Pinpoint the cell where the given text exists, returning its (X, Y) midpoint coordinate. 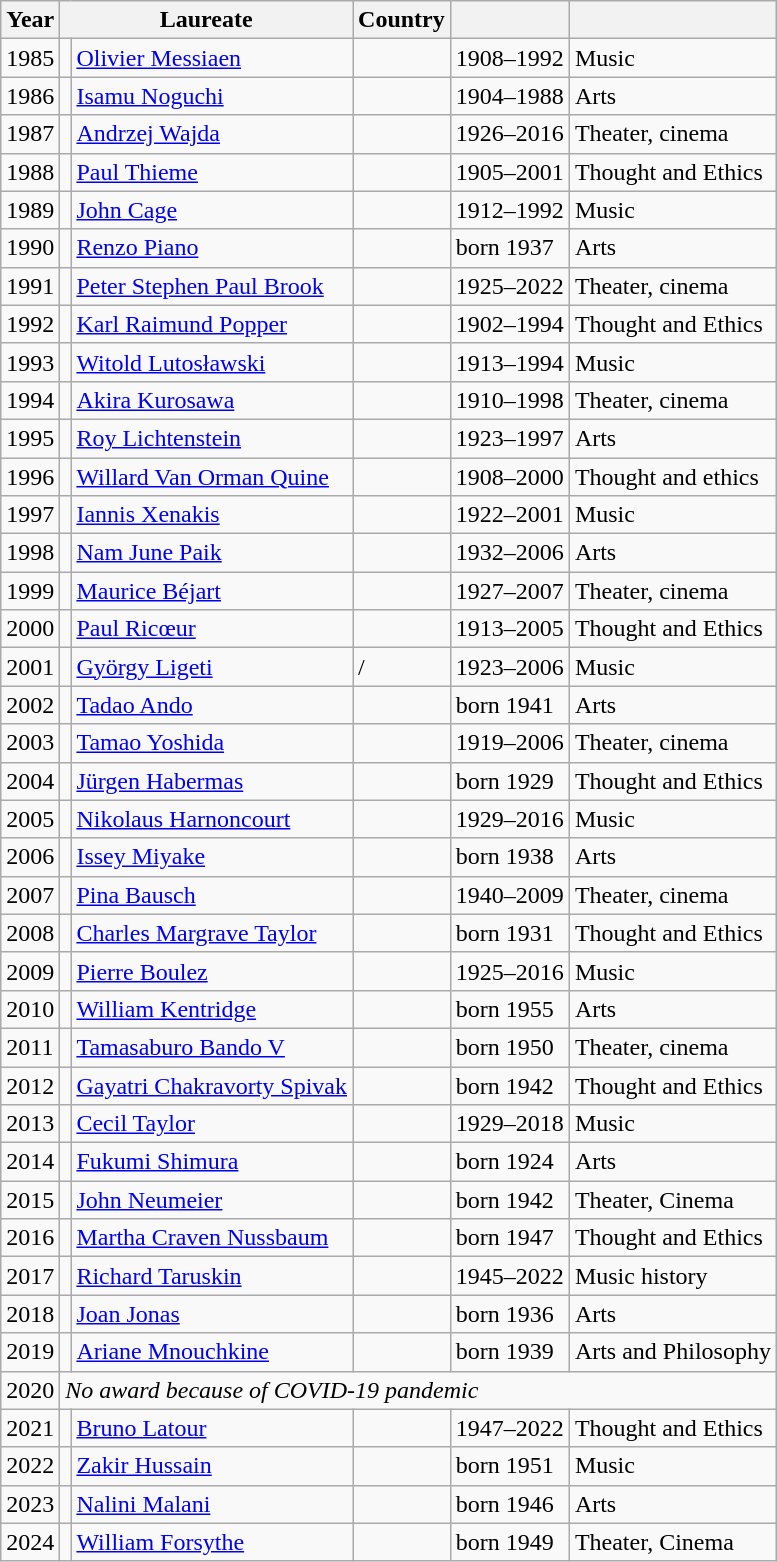
2016 (30, 1238)
John Neumeier (212, 1200)
Paul Thieme (212, 172)
1999 (30, 591)
1910–1998 (510, 400)
born 1946 (510, 1504)
1908–1992 (510, 58)
Fukumi Shimura (212, 1162)
2014 (30, 1162)
1995 (30, 438)
1945–2022 (510, 1276)
2013 (30, 1124)
1902–1994 (510, 324)
2024 (30, 1542)
Issey Miyake (212, 857)
1998 (30, 553)
1913–2005 (510, 629)
born 1947 (510, 1238)
2004 (30, 781)
1988 (30, 172)
Bruno Latour (212, 1428)
2009 (30, 971)
2019 (30, 1352)
2008 (30, 933)
2011 (30, 1047)
1923–2006 (510, 667)
Tamasaburo Bando V (212, 1047)
1908–2000 (510, 477)
born 1931 (510, 933)
1932–2006 (510, 553)
Laureate (206, 20)
2001 (30, 667)
1994 (30, 400)
2005 (30, 819)
Maurice Béjart (212, 591)
Nam June Paik (212, 553)
Martha Craven Nussbaum (212, 1238)
1997 (30, 515)
2010 (30, 1009)
Cecil Taylor (212, 1124)
Nalini Malani (212, 1504)
William Forsythe (212, 1542)
Pina Bausch (212, 895)
2006 (30, 857)
1927–2007 (510, 591)
2022 (30, 1466)
1929–2018 (510, 1124)
1940–2009 (510, 895)
1905–2001 (510, 172)
Renzo Piano (212, 248)
/ (402, 667)
Akira Kurosawa (212, 400)
Zakir Hussain (212, 1466)
1926–2016 (510, 134)
1904–1988 (510, 96)
Andrzej Wajda (212, 134)
born 1929 (510, 781)
2007 (30, 895)
1923–1997 (510, 438)
Tamao Yoshida (212, 743)
2012 (30, 1085)
born 1924 (510, 1162)
born 1949 (510, 1542)
Gayatri Chakravorty Spivak (212, 1085)
2000 (30, 629)
Music history (672, 1276)
born 1950 (510, 1047)
Willard Van Orman Quine (212, 477)
born 1941 (510, 705)
2017 (30, 1276)
Richard Taruskin (212, 1276)
Country (402, 20)
2023 (30, 1504)
Thought and ethics (672, 477)
Olivier Messiaen (212, 58)
Year (30, 20)
Ariane Mnouchkine (212, 1352)
1912–1992 (510, 210)
born 1938 (510, 857)
2002 (30, 705)
1929–2016 (510, 819)
1985 (30, 58)
Witold Lutosławski (212, 362)
1996 (30, 477)
1922–2001 (510, 515)
No award because of COVID-19 pandemic (418, 1390)
born 1936 (510, 1314)
Charles Margrave Taylor (212, 933)
1992 (30, 324)
2015 (30, 1200)
Joan Jonas (212, 1314)
born 1937 (510, 248)
born 1955 (510, 1009)
1913–1994 (510, 362)
Arts and Philosophy (672, 1352)
1987 (30, 134)
1919–2006 (510, 743)
Roy Lichtenstein (212, 438)
William Kentridge (212, 1009)
Isamu Noguchi (212, 96)
Paul Ricœur (212, 629)
Pierre Boulez (212, 971)
born 1951 (510, 1466)
György Ligeti (212, 667)
2003 (30, 743)
Iannis Xenakis (212, 515)
1989 (30, 210)
Nikolaus Harnoncourt (212, 819)
2021 (30, 1428)
1993 (30, 362)
1986 (30, 96)
Karl Raimund Popper (212, 324)
Jürgen Habermas (212, 781)
John Cage (212, 210)
born 1939 (510, 1352)
Tadao Ando (212, 705)
1947–2022 (510, 1428)
1925–2022 (510, 286)
1991 (30, 286)
Peter Stephen Paul Brook (212, 286)
1990 (30, 248)
1925–2016 (510, 971)
2018 (30, 1314)
2020 (30, 1390)
